Determine the (X, Y) coordinate at the center of the cell enclosing the given text.  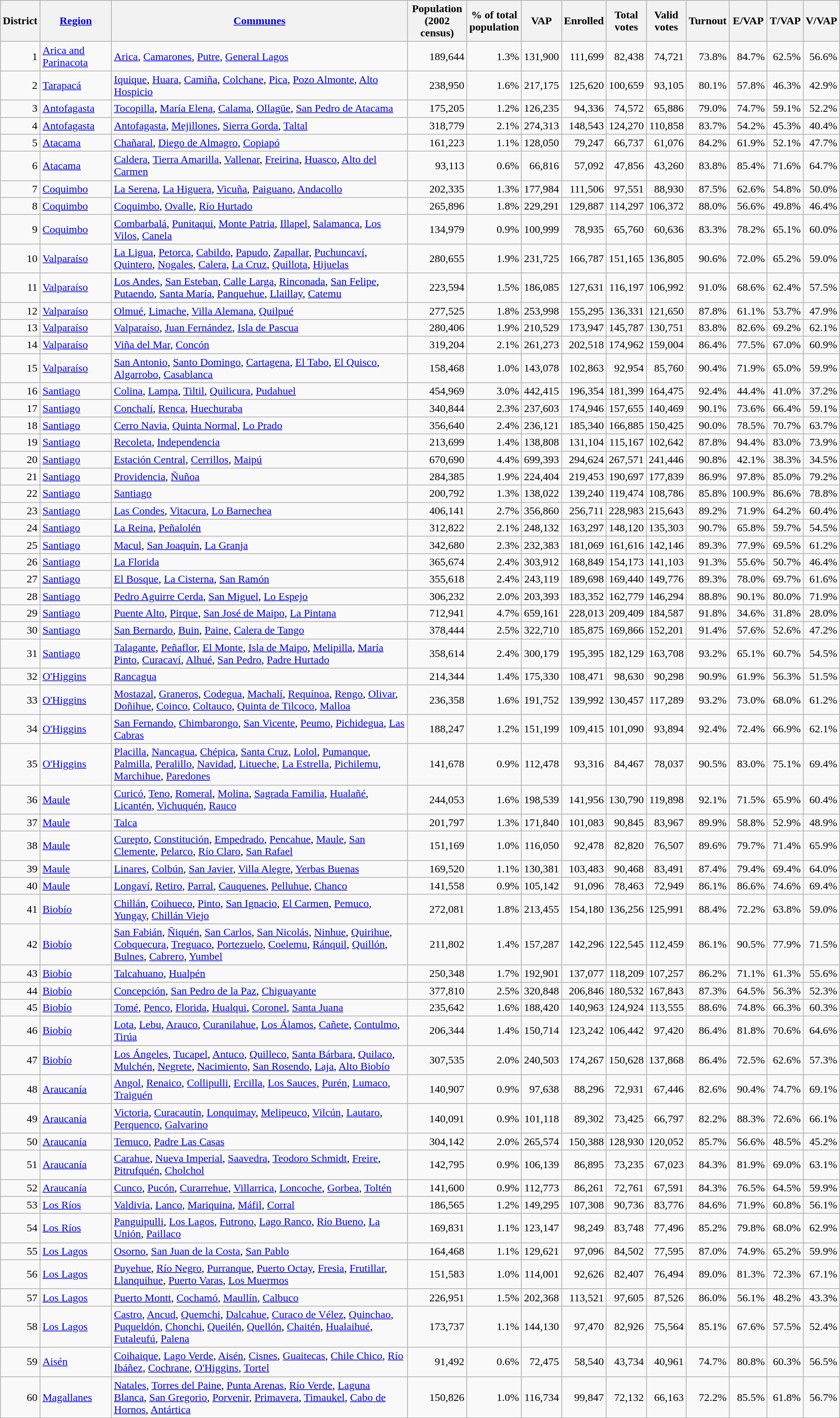
140,091 (437, 1118)
E/VAP (748, 21)
122,545 (626, 944)
66,816 (541, 166)
68.6% (748, 287)
Valparaíso, Juan Fernández, Isla de Pascua (259, 328)
145,787 (626, 328)
137,868 (666, 1060)
58 (20, 1326)
45.2% (821, 1142)
38.3% (785, 460)
113,555 (666, 1008)
90,736 (626, 1205)
79.2% (821, 477)
185,875 (584, 630)
265,896 (437, 206)
85.4% (748, 166)
356,860 (541, 511)
40.4% (821, 126)
31 (20, 653)
97,470 (584, 1326)
60,636 (666, 229)
Castro, Ancud, Quemchi, Dalcahue, Curaco de Vélez, Quinchao, Puqueldón, Chonchi, Queilén, Quellón, Chaitén, Hualaihué, Futaleufú, Palena (259, 1326)
157,655 (626, 408)
123,147 (541, 1228)
127,631 (584, 287)
36 (20, 800)
3.0% (494, 391)
49 (20, 1118)
196,354 (584, 391)
319,204 (437, 345)
4 (20, 126)
48.5% (785, 1142)
79.7% (748, 845)
215,643 (666, 511)
320,848 (541, 990)
140,963 (584, 1008)
88,930 (666, 189)
89.6% (708, 845)
202,368 (541, 1297)
Curepto, Constitución, Empedrado, Pencahue, Maule, San Clemente, Pelarco, Río Claro, San Rafael (259, 845)
Cerro Navia, Quinta Normal, Lo Prado (259, 425)
23 (20, 511)
162,779 (626, 596)
202,518 (584, 345)
148,543 (584, 126)
173,737 (437, 1326)
Recoleta, Independencia (259, 442)
97,420 (666, 1031)
89.0% (708, 1274)
128,930 (626, 1142)
34.5% (821, 460)
101,090 (626, 729)
312,822 (437, 528)
57.6% (748, 630)
89.2% (708, 511)
Combarbalá, Punitaqui, Monte Patria, Illapel, Salamanca, Los Vilos, Canela (259, 229)
14 (20, 345)
Estación Central, Cerrillos, Maipú (259, 460)
101,083 (584, 823)
Olmué, Limache, Villa Alemana, Quilpué (259, 311)
63.7% (821, 425)
175,205 (437, 109)
72,761 (626, 1188)
108,471 (584, 677)
48.2% (785, 1297)
67,023 (666, 1165)
76,507 (666, 845)
91.0% (708, 287)
100,999 (541, 229)
304,142 (437, 1142)
47,856 (626, 166)
244,053 (437, 800)
182,129 (626, 653)
274,313 (541, 126)
40 (20, 886)
61,076 (666, 143)
267,571 (626, 460)
Mostazal, Graneros, Codegua, Machalí, Requínoa, Rengo, Olivar, Doñihue, Coinco, Coltauco, Quinta de Tilcoco, Malloa (259, 700)
65.0% (785, 368)
Victoria, Curacautín, Lonquimay, Melipeuco, Vilcún, Lautaro, Perquenco, Galvarino (259, 1118)
94,336 (584, 109)
135,303 (666, 528)
142,146 (666, 545)
86,261 (584, 1188)
71.4% (785, 845)
24 (20, 528)
Macul, San Joaquín, La Granja (259, 545)
189,698 (584, 579)
Colina, Lampa, Tiltil, Quilicura, Pudahuel (259, 391)
78.0% (748, 579)
358,614 (437, 653)
109,415 (584, 729)
140,907 (437, 1090)
47.9% (821, 311)
90,845 (626, 823)
209,409 (626, 613)
48.9% (821, 823)
88.4% (708, 909)
112,773 (541, 1188)
86.2% (708, 973)
72,931 (626, 1090)
Communes (259, 21)
206,344 (437, 1031)
34 (20, 729)
91,096 (584, 886)
Los Andes, San Esteban, Calle Larga, Rinconada, San Felipe, Putaendo, Santa María, Panquehue, Llaillay, Catemu (259, 287)
56.7% (821, 1397)
59 (20, 1361)
Providencia, Ñuñoa (259, 477)
20 (20, 460)
50 (20, 1142)
38 (20, 845)
124,924 (626, 1008)
144,130 (541, 1326)
250,348 (437, 973)
78.8% (821, 494)
73.0% (748, 700)
116,197 (626, 287)
195,395 (584, 653)
65.8% (748, 528)
97.8% (748, 477)
Los Ángeles, Tucapel, Antuco, Quilleco, Santa Bárbara, Quilaco, Mulchén, Negrete, Nacimiento, San Rosendo, Laja, Alto Biobío (259, 1060)
125,991 (666, 909)
84,502 (626, 1251)
San Antonio, Santo Domingo, Cartagena, El Tabo, El Quisco, Algarrobo, Casablanca (259, 368)
74,721 (666, 57)
151,199 (541, 729)
229,291 (541, 206)
101,118 (541, 1118)
40,961 (666, 1361)
47 (20, 1060)
261,273 (541, 345)
5 (20, 143)
670,690 (437, 460)
31.8% (785, 613)
253,998 (541, 311)
25 (20, 545)
34.6% (748, 613)
52.1% (785, 143)
39 (20, 869)
107,308 (584, 1205)
74.8% (748, 1008)
129,887 (584, 206)
82,438 (626, 57)
102,863 (584, 368)
Puerto Montt, Cochamó, Maullín, Calbuco (259, 1297)
69.0% (785, 1165)
174,267 (584, 1060)
71.1% (748, 973)
52.9% (785, 823)
91.4% (708, 630)
294,624 (584, 460)
116,734 (541, 1397)
Viña del Mar, Concón (259, 345)
11 (20, 287)
60.9% (821, 345)
Talcahuano, Hualpén (259, 973)
66,797 (666, 1118)
91.3% (708, 562)
64.2% (785, 511)
52.6% (785, 630)
89.9% (708, 823)
66.9% (785, 729)
149,295 (541, 1205)
186,565 (437, 1205)
241,446 (666, 460)
Panguipulli, Los Lagos, Futrono, Lago Ranco, Río Bueno, La Unión, Paillaco (259, 1228)
123,242 (584, 1031)
355,618 (437, 579)
76,494 (666, 1274)
80.8% (748, 1361)
192,901 (541, 973)
280,655 (437, 258)
Las Condes, Vitacura, Lo Barnechea (259, 511)
70.6% (785, 1031)
56 (20, 1274)
Natales, Torres del Paine, Punta Arenas, Río Verde, Laguna Blanca, San Gregorio, Porvenir, Primavera, Timaukel, Cabo de Hornos, Antártica (259, 1397)
342,680 (437, 545)
64.0% (821, 869)
143,078 (541, 368)
712,941 (437, 613)
82,820 (626, 845)
175,330 (541, 677)
98,249 (584, 1228)
124,270 (626, 126)
91,492 (437, 1361)
128,050 (541, 143)
84.7% (748, 57)
72.4% (748, 729)
87.5% (708, 189)
90.0% (708, 425)
235,642 (437, 1008)
59.7% (785, 528)
44.4% (748, 391)
164,475 (666, 391)
73.6% (748, 408)
Enrolled (584, 21)
43.3% (821, 1297)
198,539 (541, 800)
130,457 (626, 700)
19 (20, 442)
136,331 (626, 311)
306,232 (437, 596)
46.3% (785, 85)
141,956 (584, 800)
78,463 (626, 886)
190,697 (626, 477)
62.9% (821, 1228)
210,529 (541, 328)
44 (20, 990)
27 (20, 579)
18 (20, 425)
93,105 (666, 85)
92.1% (708, 800)
166,787 (584, 258)
201,797 (437, 823)
7 (20, 189)
186,085 (541, 287)
83,748 (626, 1228)
66.4% (785, 408)
213,455 (541, 909)
136,805 (666, 258)
77.5% (748, 345)
32 (20, 677)
66.1% (821, 1118)
35 (20, 764)
3 (20, 109)
74.9% (748, 1251)
55 (20, 1251)
53.7% (785, 311)
277,525 (437, 311)
Talca (259, 823)
Temuco, Padre Las Casas (259, 1142)
256,711 (584, 511)
57 (20, 1297)
San Bernardo, Buin, Paine, Calera de Tango (259, 630)
Longaví, Retiro, Parral, Cauquenes, Pelluhue, Chanco (259, 886)
223,594 (437, 287)
318,779 (437, 126)
Arica and Parinacota (75, 57)
17 (20, 408)
340,844 (437, 408)
57.8% (748, 85)
150,425 (666, 425)
San Fernando, Chimbarongo, San Vicente, Peumo, Pichidegua, Las Cabras (259, 729)
377,810 (437, 990)
87,526 (666, 1297)
106,372 (666, 206)
356,640 (437, 425)
84,467 (626, 764)
141,103 (666, 562)
113,521 (584, 1297)
Linares, Colbún, San Javier, Villa Alegre, Yerbas Buenas (259, 869)
378,444 (437, 630)
90.8% (708, 460)
185,340 (584, 425)
85.1% (708, 1326)
237,603 (541, 408)
50.0% (821, 189)
43,260 (666, 166)
61.3% (785, 973)
454,969 (437, 391)
85,760 (666, 368)
51 (20, 1165)
79.0% (708, 109)
159,004 (666, 345)
188,247 (437, 729)
107,257 (666, 973)
164,468 (437, 1251)
84.2% (708, 143)
191,752 (541, 700)
83,776 (666, 1205)
Talagante, Peñaflor, El Monte, Isla de Maipo, Melipilla, María Pinto, Curacaví, Alhué, San Pedro, Padre Hurtado (259, 653)
72,132 (626, 1397)
92,954 (626, 368)
149,776 (666, 579)
90.7% (708, 528)
64.6% (821, 1031)
61.6% (821, 579)
93,316 (584, 764)
86,895 (584, 1165)
84.6% (708, 1205)
65,760 (626, 229)
188,420 (541, 1008)
151,169 (437, 845)
16 (20, 391)
92,626 (584, 1274)
130,381 (541, 869)
District (20, 21)
115,167 (626, 442)
365,674 (437, 562)
87.4% (708, 869)
72.0% (748, 258)
79.8% (748, 1228)
120,052 (666, 1142)
158,468 (437, 368)
41 (20, 909)
163,297 (584, 528)
Chillán, Coihueco, Pinto, San Ignacio, El Carmen, Pemuco, Yungay, Chillán Viejo (259, 909)
58.8% (748, 823)
83,491 (666, 869)
54.2% (748, 126)
73.9% (821, 442)
15 (20, 368)
Magallanes (75, 1397)
13 (20, 328)
Tocopilla, María Elena, Calama, Ollagüe, San Pedro de Atacama (259, 109)
12 (20, 311)
2.7% (494, 511)
150,628 (626, 1060)
169,520 (437, 869)
134,979 (437, 229)
154,173 (626, 562)
Rancagua (259, 677)
139,992 (584, 700)
117,289 (666, 700)
103,483 (584, 869)
136,256 (626, 909)
169,440 (626, 579)
202,335 (437, 189)
86.9% (708, 477)
108,786 (666, 494)
90.6% (708, 258)
83,967 (666, 823)
Population(2002 census) (437, 21)
169,866 (626, 630)
Lota, Lebu, Arauco, Curanilahue, Los Álamos, Cañete, Contulmo, Tirúa (259, 1031)
219,453 (584, 477)
77,595 (666, 1251)
57.3% (821, 1060)
Conchalí, Renca, Huechuraba (259, 408)
181,399 (626, 391)
173,947 (584, 328)
142,795 (437, 1165)
88.8% (708, 596)
183,352 (584, 596)
Chañaral, Diego de Almagro, Copiapó (259, 143)
82,926 (626, 1326)
130,790 (626, 800)
58,540 (584, 1361)
226,951 (437, 1297)
73,235 (626, 1165)
93,113 (437, 166)
Validvotes (666, 21)
97,605 (626, 1297)
67,446 (666, 1090)
72.6% (785, 1118)
90,298 (666, 677)
137,077 (584, 973)
69.1% (821, 1090)
126,235 (541, 109)
22 (20, 494)
80.0% (785, 596)
21 (20, 477)
San Fabián, Ñiquén, San Carlos, San Nicolás, Ninhue, Quirihue, Cobquecura, Treguaco, Portezuelo, Coelemu, Ránquil, Quillón, Bulnes, Cabrero, Yumbel (259, 944)
48 (20, 1090)
28 (20, 596)
81.3% (748, 1274)
100,659 (626, 85)
157,287 (541, 944)
100.9% (748, 494)
Region (75, 21)
87.3% (708, 990)
52 (20, 1188)
99,847 (584, 1397)
72,475 (541, 1361)
8 (20, 206)
La Serena, La Higuera, Vicuña, Paiguano, Andacollo (259, 189)
79,247 (584, 143)
154,180 (584, 909)
97,551 (626, 189)
73.8% (708, 57)
94.4% (748, 442)
85.2% (708, 1228)
70.7% (785, 425)
69.5% (785, 545)
141,600 (437, 1188)
228,983 (626, 511)
28.0% (821, 613)
174,946 (584, 408)
Puente Alto, Pirque, San José de Maipo, La Pintana (259, 613)
224,404 (541, 477)
33 (20, 700)
231,725 (541, 258)
67,591 (666, 1188)
177,839 (666, 477)
206,846 (584, 990)
148,120 (626, 528)
Arica, Camarones, Putre, General Lagos (259, 57)
114,297 (626, 206)
106,442 (626, 1031)
180,532 (626, 990)
138,022 (541, 494)
72.3% (785, 1274)
139,240 (584, 494)
Curicó, Teno, Romeral, Molina, Sagrada Familia, Hualañé, Licantén, Vichuquén, Rauco (259, 800)
Tarapacá (75, 85)
161,616 (626, 545)
78.5% (748, 425)
92,478 (584, 845)
Placilla, Nancagua, Chépica, Santa Cruz, Lolol, Pumanque, Palmilla, Peralillo, Navidad, Litueche, La Estrella, Pichilemu, Marchihue, Paredones (259, 764)
67.1% (821, 1274)
37 (20, 823)
83.3% (708, 229)
80.1% (708, 85)
% of totalpopulation (494, 21)
248,132 (541, 528)
62.5% (785, 57)
85.0% (785, 477)
105,142 (541, 886)
130,751 (666, 328)
150,388 (584, 1142)
75,564 (666, 1326)
119,898 (666, 800)
T/VAP (785, 21)
Valdivia, Lanco, Mariquina, Máfil, Corral (259, 1205)
150,826 (437, 1397)
406,141 (437, 511)
181,069 (584, 545)
200,792 (437, 494)
90,468 (626, 869)
166,885 (626, 425)
78.2% (748, 229)
42.1% (748, 460)
72,949 (666, 886)
La Ligua, Petorca, Cabildo, Papudo, Zapallar, Puchuncaví, Quintero, Nogales, Calera, La Cruz, Quillota, Hijuelas (259, 258)
97,638 (541, 1090)
72.5% (748, 1060)
56.5% (821, 1361)
659,161 (541, 613)
141,678 (437, 764)
1 (20, 57)
Carahue, Nueva Imperial, Saavedra, Teodoro Schmidt, Freire, Pitrufquén, Cholchol (259, 1165)
112,459 (666, 944)
111,699 (584, 57)
88,296 (584, 1090)
61.8% (785, 1397)
64.7% (821, 166)
76.5% (748, 1188)
Coquimbo, Ovalle, Río Hurtado (259, 206)
189,644 (437, 57)
110,858 (666, 126)
81.8% (748, 1031)
66.3% (785, 1008)
67.6% (748, 1326)
4.4% (494, 460)
171,840 (541, 823)
155,295 (584, 311)
45.3% (785, 126)
VAP (541, 21)
42 (20, 944)
163,708 (666, 653)
66,163 (666, 1397)
Puyehue, Río Negro, Purranque, Puerto Octay, Fresia, Frutillar, Llanquihue, Puerto Varas, Los Muermos (259, 1274)
Osorno, San Juan de la Costa, San Pablo (259, 1251)
63.8% (785, 909)
60.7% (785, 653)
47.2% (821, 630)
30 (20, 630)
60.0% (821, 229)
Cunco, Pucón, Curarrehue, Villarrica, Loncoche, Gorbea, Toltén (259, 1188)
168,849 (584, 562)
2 (20, 85)
240,503 (541, 1060)
203,393 (541, 596)
50.7% (785, 562)
150,714 (541, 1031)
Tomé, Penco, Florida, Hualqui, Coronel, Santa Juana (259, 1008)
121,650 (666, 311)
142,296 (584, 944)
V/VAP (821, 21)
300,179 (541, 653)
Aisén (75, 1361)
88.3% (748, 1118)
125,620 (584, 85)
699,393 (541, 460)
9 (20, 229)
236,121 (541, 425)
60 (20, 1397)
85.5% (748, 1397)
232,383 (541, 545)
Iquique, Huara, Camiña, Colchane, Pica, Pozo Almonte, Alto Hospicio (259, 85)
88.6% (708, 1008)
112,478 (541, 764)
74.6% (785, 886)
151,165 (626, 258)
211,802 (437, 944)
26 (20, 562)
6 (20, 166)
243,119 (541, 579)
Totalvotes (626, 21)
116,050 (541, 845)
41.0% (785, 391)
91.8% (708, 613)
146,294 (666, 596)
111,506 (584, 189)
184,587 (666, 613)
89,302 (584, 1118)
86.0% (708, 1297)
79.4% (748, 869)
85.7% (708, 1142)
442,415 (541, 391)
Caldera, Tierra Amarilla, Vallenar, Freirina, Huasco, Alto del Carmen (259, 166)
65,886 (666, 109)
114,001 (541, 1274)
88.0% (708, 206)
82,407 (626, 1274)
280,406 (437, 328)
63.1% (821, 1165)
213,699 (437, 442)
98,630 (626, 677)
82.2% (708, 1118)
1.7% (494, 973)
46 (20, 1031)
307,535 (437, 1060)
161,223 (437, 143)
47.7% (821, 143)
75.1% (785, 764)
152,201 (666, 630)
43 (20, 973)
169,831 (437, 1228)
Concepción, San Pedro de la Paz, Chiguayante (259, 990)
42.9% (821, 85)
Angol, Renaico, Collipulli, Ercilla, Los Sauces, Purén, Lumaco, Traiguén (259, 1090)
81.9% (748, 1165)
54.8% (785, 189)
52.4% (821, 1326)
4.7% (494, 613)
62.4% (785, 287)
67.0% (785, 345)
Pedro Aguirre Cerda, San Miguel, Lo Espejo (259, 596)
85.8% (708, 494)
10 (20, 258)
49.8% (785, 206)
322,710 (541, 630)
Antofagasta, Mejillones, Sierra Gorda, Taltal (259, 126)
Turnout (708, 21)
El Bosque, La Cisterna, San Ramón (259, 579)
66,737 (626, 143)
78,935 (584, 229)
57,092 (584, 166)
174,962 (626, 345)
236,358 (437, 700)
83.7% (708, 126)
53 (20, 1205)
106,992 (666, 287)
93,894 (666, 729)
52.2% (821, 109)
303,912 (541, 562)
Coihaique, Lago Verde, Aisén, Cisnes, Guaitecas, Chile Chico, Río Ibáñez, Cochrane, O'Higgins, Tortel (259, 1361)
71.6% (785, 166)
272,081 (437, 909)
La Florida (259, 562)
43,734 (626, 1361)
214,344 (437, 677)
119,474 (626, 494)
140,469 (666, 408)
106,139 (541, 1165)
73,425 (626, 1118)
51.5% (821, 677)
69.2% (785, 328)
102,642 (666, 442)
78,037 (666, 764)
54 (20, 1228)
141,558 (437, 886)
131,104 (584, 442)
37.2% (821, 391)
238,950 (437, 85)
177,984 (541, 189)
129,621 (541, 1251)
118,209 (626, 973)
97,096 (584, 1251)
87.0% (708, 1251)
138,808 (541, 442)
131,900 (541, 57)
284,385 (437, 477)
61.1% (748, 311)
217,175 (541, 85)
29 (20, 613)
228,013 (584, 613)
60.8% (785, 1205)
90.9% (708, 677)
La Reina, Peñalolén (259, 528)
265,574 (541, 1142)
45 (20, 1008)
69.7% (785, 579)
77,496 (666, 1228)
167,843 (666, 990)
151,583 (437, 1274)
52.3% (821, 990)
74,572 (626, 109)
